Scan for the cell matching the given text and deliver its [x, y] coordinate at center. 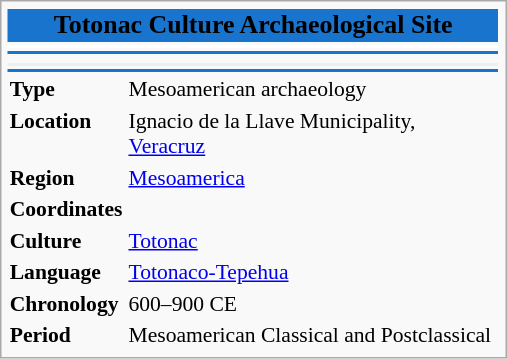
Mesoamerican archaeology [312, 89]
Culture [66, 240]
Totonaco-Tepehua [312, 272]
Mesoamerica [312, 177]
Totonac [312, 240]
Mesoamerican Classical and Postclassical [312, 335]
Coordinates [66, 209]
600–900 CE [312, 303]
Language [66, 272]
Totonac Culture Archaeological Site [253, 26]
Period [66, 335]
Ignacio de la Llave Municipality, Veracruz [312, 133]
Location [66, 133]
Chronology [66, 303]
Type [66, 89]
Region [66, 177]
